Search for the cell housing the specified text and yield its [X, Y] center coordinate. 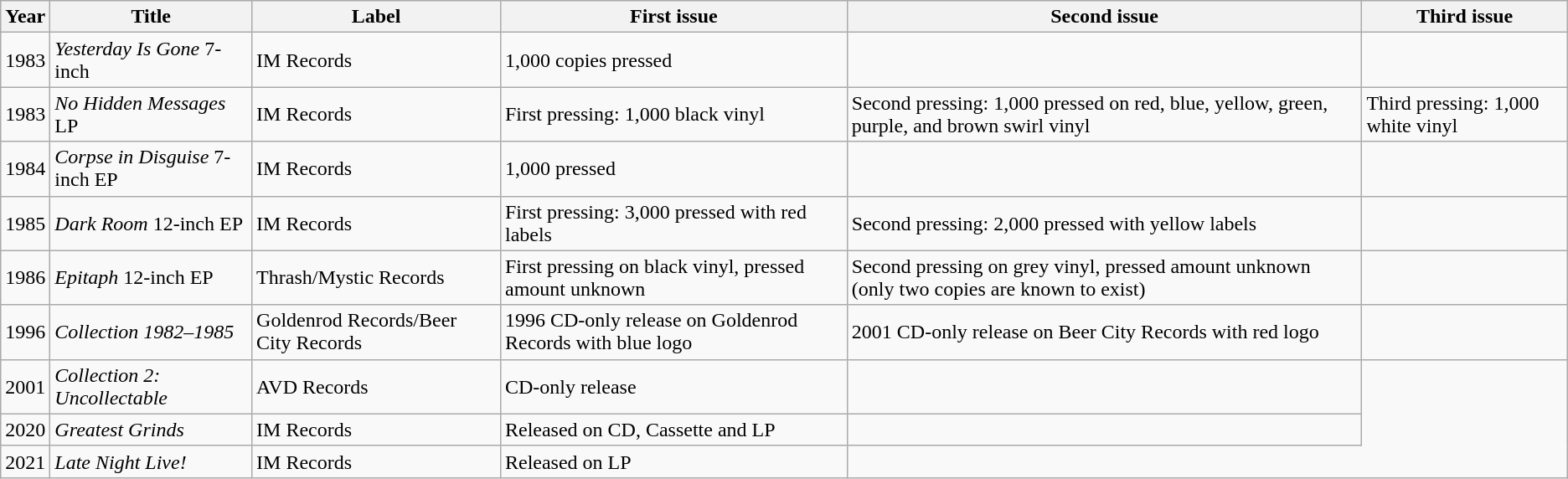
Title [151, 17]
1,000 copies pressed [673, 60]
Late Night Live! [151, 461]
1996 [25, 332]
1996 CD-only release on Goldenrod Records with blue logo [673, 332]
Second pressing on grey vinyl, pressed amount unknown (only two copies are known to exist) [1104, 278]
Collection 1982–1985 [151, 332]
Label [377, 17]
Corpse in Disguise 7-inch EP [151, 169]
Year [25, 17]
First issue [673, 17]
First pressing on black vinyl, pressed amount unknown [673, 278]
Yesterday Is Gone 7-inch [151, 60]
Dark Room 12-inch EP [151, 223]
First pressing: 1,000 black vinyl [673, 114]
1,000 pressed [673, 169]
No Hidden Messages LP [151, 114]
Collection 2: Uncollectable [151, 387]
2021 [25, 461]
Second issue [1104, 17]
Second pressing: 1,000 pressed on red, blue, yellow, green, purple, and brown swirl vinyl [1104, 114]
1985 [25, 223]
First pressing: 3,000 pressed with red labels [673, 223]
1986 [25, 278]
2001 CD-only release on Beer City Records with red logo [1104, 332]
AVD Records [377, 387]
Second pressing: 2,000 pressed with yellow labels [1104, 223]
Third issue [1464, 17]
Released on LP [673, 461]
Released on CD, Cassette and LP [673, 430]
Epitaph 12-inch EP [151, 278]
Third pressing: 1,000 white vinyl [1464, 114]
Thrash/Mystic Records [377, 278]
Greatest Grinds [151, 430]
2001 [25, 387]
CD-only release [673, 387]
2020 [25, 430]
1984 [25, 169]
Goldenrod Records/Beer City Records [377, 332]
